Return the (X, Y) coordinate for the center point of the cell that contains the specified text.  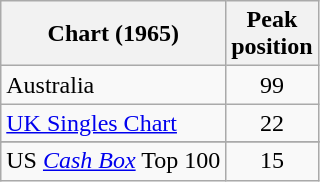
UK Singles Chart (114, 123)
Chart (1965) (114, 34)
US Cash Box Top 100 (114, 161)
Australia (114, 85)
22 (272, 123)
Peakposition (272, 34)
15 (272, 161)
99 (272, 85)
